Detect which cell encompasses the target text, then output its [X, Y] center coordinate. 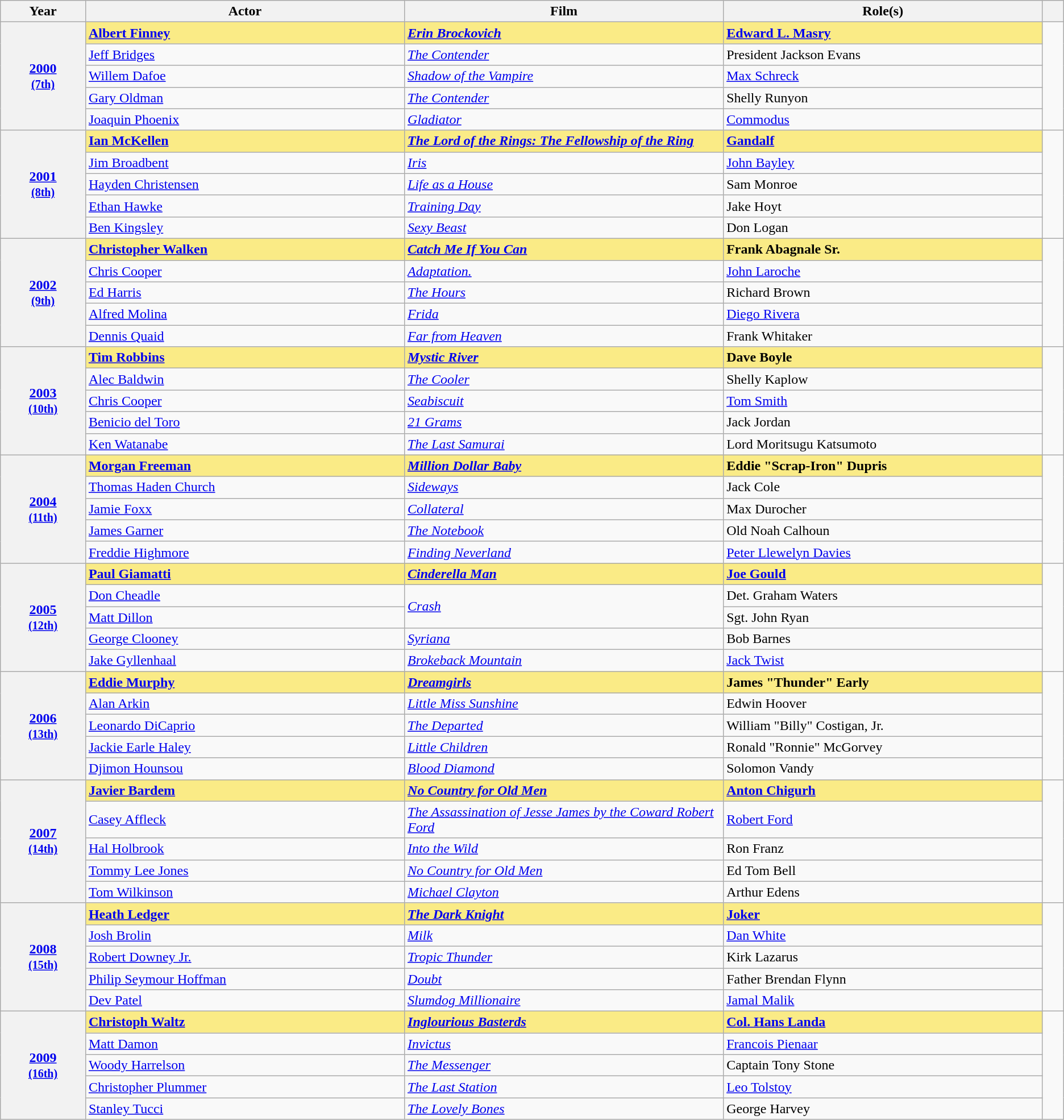
Invictus [564, 1044]
Catch Me If You Can [564, 249]
Ian McKellen [244, 141]
Don Logan [883, 227]
Training Day [564, 206]
Morgan Freeman [244, 466]
Gandalf [883, 141]
Djimon Hounsou [244, 769]
Sideways [564, 487]
Finding Neverland [564, 552]
Edwin Hoover [883, 704]
The Departed [564, 725]
Tropic Thunder [564, 957]
Actor [244, 11]
Dreamgirls [564, 682]
Jackie Earle Haley [244, 747]
Frank Whitaker [883, 336]
Tim Robbins [244, 358]
Willem Dafoe [244, 76]
Casey Affleck [244, 820]
Life as a House [564, 184]
Don Cheadle [244, 595]
Kirk Lazarus [883, 957]
Michael Clayton [564, 892]
Dan White [883, 935]
Solomon Vandy [883, 769]
Edward L. Masry [883, 33]
2005(12th) [43, 617]
John Bayley [883, 163]
Robert Ford [883, 820]
George Clooney [244, 639]
Lord Moritsugu Katsumoto [883, 444]
Heath Ledger [244, 914]
The Hours [564, 293]
Mystic River [564, 358]
Col. Hans Landa [883, 1022]
Det. Graham Waters [883, 595]
Francois Pienaar [883, 1044]
Sam Monroe [883, 184]
Jake Hoyt [883, 206]
Robert Downey Jr. [244, 957]
Commodus [883, 119]
Ken Watanabe [244, 444]
Ronald "Ronnie" McGorvey [883, 747]
Ethan Hawke [244, 206]
Josh Brolin [244, 935]
Richard Brown [883, 293]
Albert Finney [244, 33]
Leo Tolstoy [883, 1087]
Jim Broadbent [244, 163]
Year [43, 11]
Collateral [564, 509]
Gladiator [564, 119]
President Jackson Evans [883, 55]
Shadow of the Vampire [564, 76]
The Notebook [564, 530]
Alan Arkin [244, 704]
Film [564, 11]
Woody Harrelson [244, 1065]
Jeff Bridges [244, 55]
Ed Harris [244, 293]
Jack Twist [883, 661]
Joe Gould [883, 574]
Bob Barnes [883, 639]
Tommy Lee Jones [244, 870]
Syriana [564, 639]
Captain Tony Stone [883, 1065]
Christopher Plummer [244, 1087]
The Last Samurai [564, 444]
Gary Oldman [244, 98]
Seabiscuit [564, 401]
Dev Patel [244, 1001]
Frida [564, 314]
2009(16th) [43, 1065]
Jamal Malik [883, 1001]
James Garner [244, 530]
Arthur Edens [883, 892]
Father Brendan Flynn [883, 978]
Ben Kingsley [244, 227]
The Last Station [564, 1087]
Shelly Runyon [883, 98]
Tom Wilkinson [244, 892]
Peter Llewelyn Davies [883, 552]
Matt Damon [244, 1044]
The Messenger [564, 1065]
Ed Tom Bell [883, 870]
Shelly Kaplow [883, 379]
The Cooler [564, 379]
Ron Franz [883, 849]
Benicio del Toro [244, 422]
Jack Cole [883, 487]
Crash [564, 606]
Stanley Tucci [244, 1109]
2003(10th) [43, 401]
Sgt. John Ryan [883, 617]
Thomas Haden Church [244, 487]
Alec Baldwin [244, 379]
21 Grams [564, 422]
Joaquin Phoenix [244, 119]
The Lovely Bones [564, 1109]
Hal Holbrook [244, 849]
Anton Chigurh [883, 790]
Freddie Highmore [244, 552]
The Lord of the Rings: The Fellowship of the Ring [564, 141]
Leonardo DiCaprio [244, 725]
Doubt [564, 978]
Jake Gyllenhaal [244, 661]
Into the Wild [564, 849]
Little Miss Sunshine [564, 704]
Cinderella Man [564, 574]
Hayden Christensen [244, 184]
2007(14th) [43, 841]
Dave Boyle [883, 358]
2001(8th) [43, 184]
Inglourious Basterds [564, 1022]
Far from Heaven [564, 336]
George Harvey [883, 1109]
Christoph Waltz [244, 1022]
Max Durocher [883, 509]
2002(9th) [43, 292]
Philip Seymour Hoffman [244, 978]
Eddie Murphy [244, 682]
James "Thunder" Early [883, 682]
William "Billy" Costigan, Jr. [883, 725]
Paul Giamatti [244, 574]
Brokeback Mountain [564, 661]
Sexy Beast [564, 227]
Blood Diamond [564, 769]
2004(11th) [43, 509]
Iris [564, 163]
2008(15th) [43, 957]
Alfred Molina [244, 314]
The Assassination of Jesse James by the Coward Robert Ford [564, 820]
Old Noah Calhoun [883, 530]
The Dark Knight [564, 914]
Jack Jordan [883, 422]
Frank Abagnale Sr. [883, 249]
Dennis Quaid [244, 336]
Tom Smith [883, 401]
Christopher Walken [244, 249]
2000(7th) [43, 76]
Joker [883, 914]
Matt Dillon [244, 617]
Million Dollar Baby [564, 466]
Jamie Foxx [244, 509]
Eddie "Scrap-Iron" Dupris [883, 466]
Slumdog Millionaire [564, 1001]
John Laroche [883, 271]
Role(s) [883, 11]
Javier Bardem [244, 790]
Erin Brockovich [564, 33]
Little Children [564, 747]
Milk [564, 935]
2006(13th) [43, 725]
Adaptation. [564, 271]
Diego Rivera [883, 314]
Max Schreck [883, 76]
